Scan for the cell matching the given text and deliver its (x, y) coordinate at center. 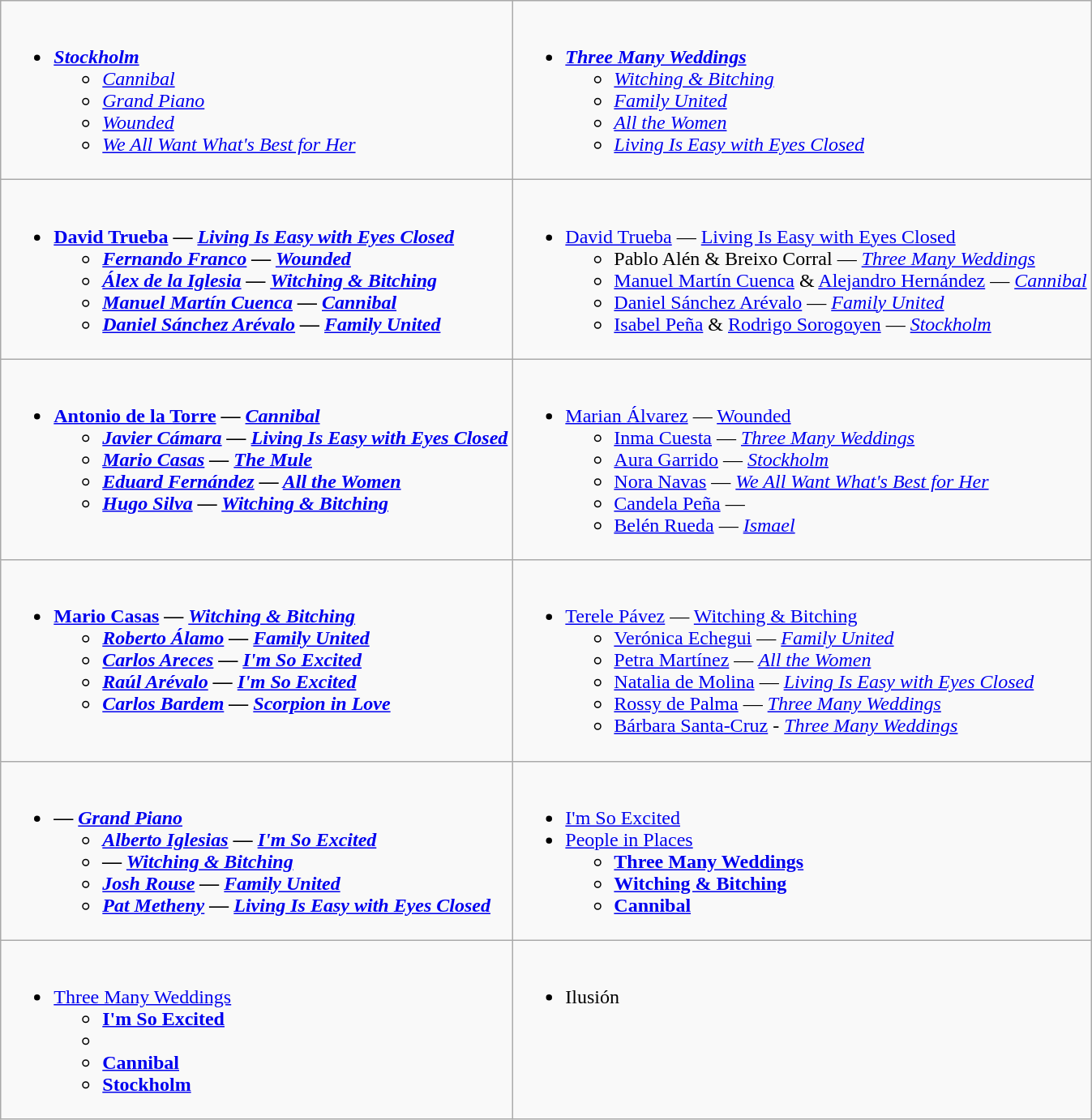
Three Many WeddingsI'm So ExcitedCannibalStockholm (256, 1029)
StockholmCannibalGrand PianoWoundedWe All Want What's Best for Her (256, 91)
Ilusión (802, 1029)
— Grand PianoAlberto Iglesias — I'm So Excited — Witching & BitchingJosh Rouse — Family UnitedPat Metheny — Living Is Easy with Eyes Closed (256, 851)
I'm So ExcitedPeople in PlacesThree Many WeddingsWitching & BitchingCannibal (802, 851)
Three Many WeddingsWitching & BitchingFamily UnitedAll the WomenLiving Is Easy with Eyes Closed (802, 91)
